Provide the [X, Y] coordinate of the cell's center where the given text is located.  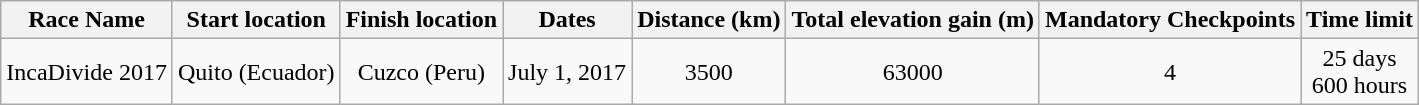
Start location [256, 20]
Distance (km) [709, 20]
4 [1170, 72]
Cuzco (Peru) [421, 72]
Dates [568, 20]
Total elevation gain (m) [913, 20]
IncaDivide 2017 [87, 72]
3500 [709, 72]
Quito (Ecuador) [256, 72]
63000 [913, 72]
Race Name [87, 20]
July 1, 2017 [568, 72]
Time limit [1360, 20]
25 days600 hours [1360, 72]
Finish location [421, 20]
Mandatory Checkpoints [1170, 20]
